Detect which cell encompasses the target text, then output its [x, y] center coordinate. 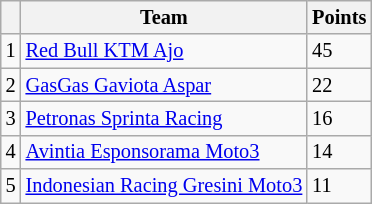
5 [11, 186]
22 [339, 85]
16 [339, 118]
GasGas Gaviota Aspar [164, 85]
4 [11, 152]
14 [339, 152]
45 [339, 51]
Team [164, 17]
3 [11, 118]
1 [11, 51]
Indonesian Racing Gresini Moto3 [164, 186]
11 [339, 186]
Points [339, 17]
Red Bull KTM Ajo [164, 51]
Petronas Sprinta Racing [164, 118]
2 [11, 85]
Avintia Esponsorama Moto3 [164, 152]
